Capture the cell that displays the provided text and extract its (x, y) central coordinate. 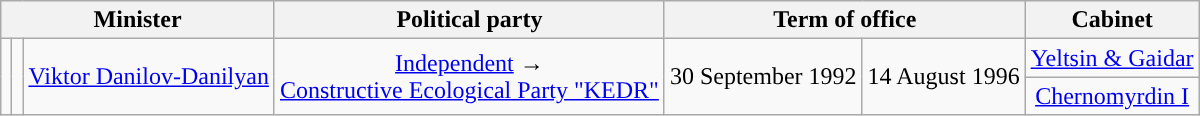
Chernomyrdin I (1112, 96)
Minister (138, 20)
14 August 1996 (944, 77)
Political party (469, 20)
Yeltsin & Gaidar (1112, 58)
Viktor Danilov-Danilyan (149, 77)
Cabinet (1112, 20)
Term of office (844, 20)
30 September 1992 (763, 77)
Independent →Constructive Ecological Party "KEDR" (469, 77)
